Detect which cell encompasses the target text, then output its (X, Y) center coordinate. 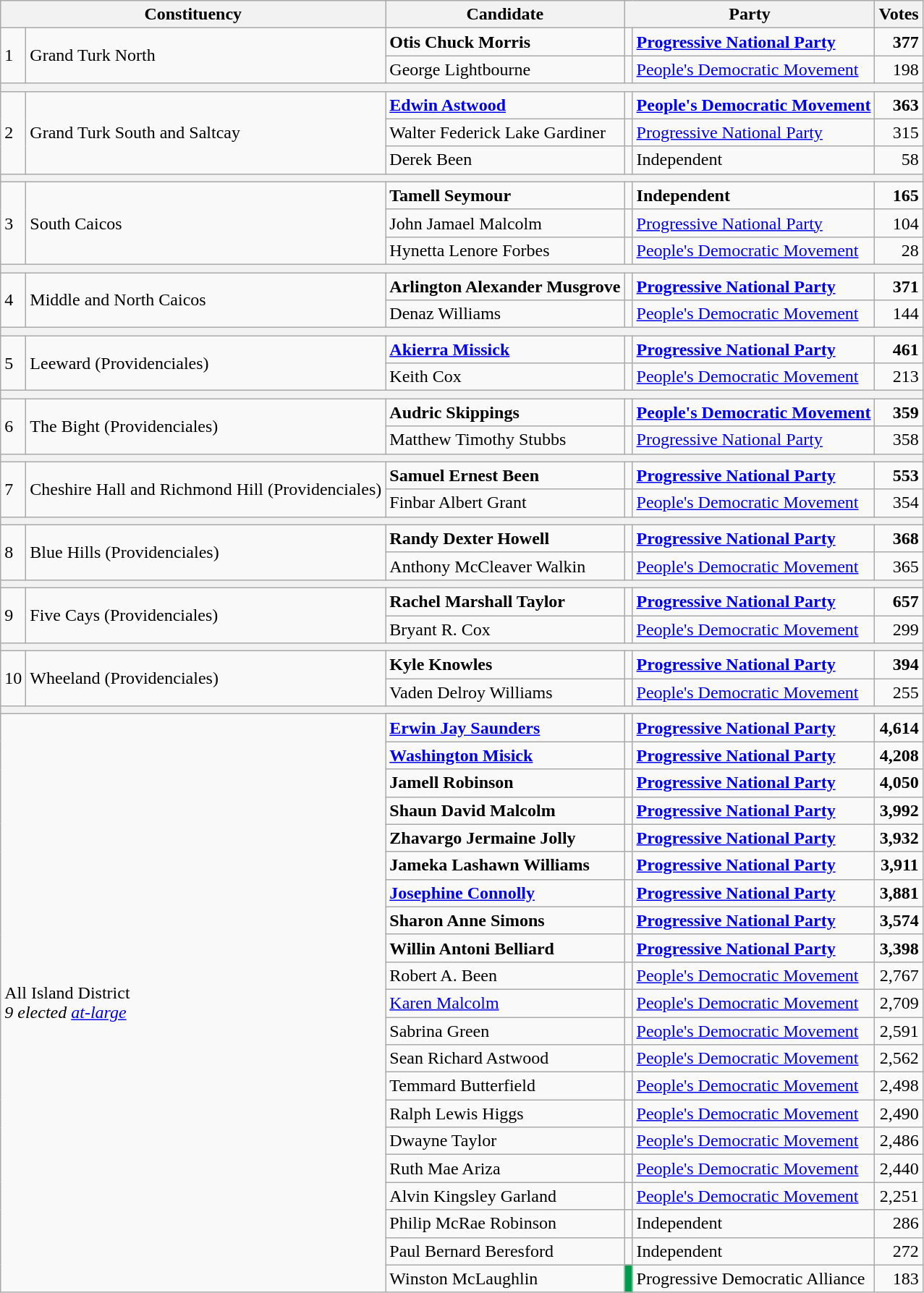
Cheshire Hall and Richmond Hill (Providenciales) (205, 489)
6 (13, 426)
354 (899, 503)
Tamell Seymour (505, 195)
Leeward (Providenciales) (205, 363)
Middle and North Caicos (205, 300)
Sharon Anne Simons (505, 920)
3,574 (899, 920)
299 (899, 629)
Bryant R. Cox (505, 629)
Progressive Democratic Alliance (754, 1279)
Dwayne Taylor (505, 1141)
1 (13, 56)
368 (899, 538)
2,440 (899, 1169)
272 (899, 1251)
183 (899, 1279)
3,881 (899, 893)
198 (899, 69)
Five Cays (Providenciales) (205, 615)
Audric Skippings (505, 412)
10 (13, 679)
Sean Richard Astwood (505, 1059)
2,486 (899, 1141)
657 (899, 601)
3 (13, 223)
4,614 (899, 728)
Ralph Lewis Higgs (505, 1114)
Edwin Astwood (505, 105)
3,932 (899, 838)
363 (899, 105)
358 (899, 440)
Jameka Lashawn Williams (505, 865)
Shaun David Malcolm (505, 810)
Finbar Albert Grant (505, 503)
Temmard Butterfield (505, 1086)
Party (750, 14)
286 (899, 1224)
George Lightbourne (505, 69)
Washington Misick (505, 755)
Karen Malcolm (505, 1003)
Josephine Connolly (505, 893)
Kyle Knowles (505, 665)
Winston McLaughlin (505, 1279)
2,251 (899, 1196)
South Caicos (205, 223)
104 (899, 223)
John Jamael Malcolm (505, 223)
Randy Dexter Howell (505, 538)
144 (899, 314)
28 (899, 250)
Blue Hills (Providenciales) (205, 552)
Derek Been (505, 160)
365 (899, 566)
Constituency (193, 14)
2,490 (899, 1114)
Candidate (505, 14)
Arlington Alexander Musgrove (505, 286)
2,562 (899, 1059)
Samuel Ernest Been (505, 475)
Keith Cox (505, 377)
Walter Federick Lake Gardiner (505, 132)
Paul Bernard Beresford (505, 1251)
5 (13, 363)
58 (899, 160)
Robert A. Been (505, 975)
4,050 (899, 783)
4 (13, 300)
Philip McRae Robinson (505, 1224)
359 (899, 412)
Vaden Delroy Williams (505, 692)
255 (899, 692)
Votes (899, 14)
3,398 (899, 948)
Erwin Jay Saunders (505, 728)
9 (13, 615)
2,591 (899, 1031)
2 (13, 132)
2,709 (899, 1003)
394 (899, 665)
Willin Antoni Belliard (505, 948)
Grand Turk South and Saltcay (205, 132)
3,911 (899, 865)
Grand Turk North (205, 56)
7 (13, 489)
3,992 (899, 810)
315 (899, 132)
Anthony McCleaver Walkin (505, 566)
553 (899, 475)
Zhavargo Jermaine Jolly (505, 838)
All Island District9 elected at-large (193, 1003)
377 (899, 42)
371 (899, 286)
Alvin Kingsley Garland (505, 1196)
The Bight (Providenciales) (205, 426)
Denaz Williams (505, 314)
Ruth Mae Ariza (505, 1169)
2,767 (899, 975)
8 (13, 552)
Hynetta Lenore Forbes (505, 250)
Sabrina Green (505, 1031)
4,208 (899, 755)
213 (899, 377)
2,498 (899, 1086)
Rachel Marshall Taylor (505, 601)
Jamell Robinson (505, 783)
Wheeland (Providenciales) (205, 679)
461 (899, 349)
Otis Chuck Morris (505, 42)
Akierra Missick (505, 349)
Matthew Timothy Stubbs (505, 440)
165 (899, 195)
